Search for the cell housing the specified text and yield its [X, Y] center coordinate. 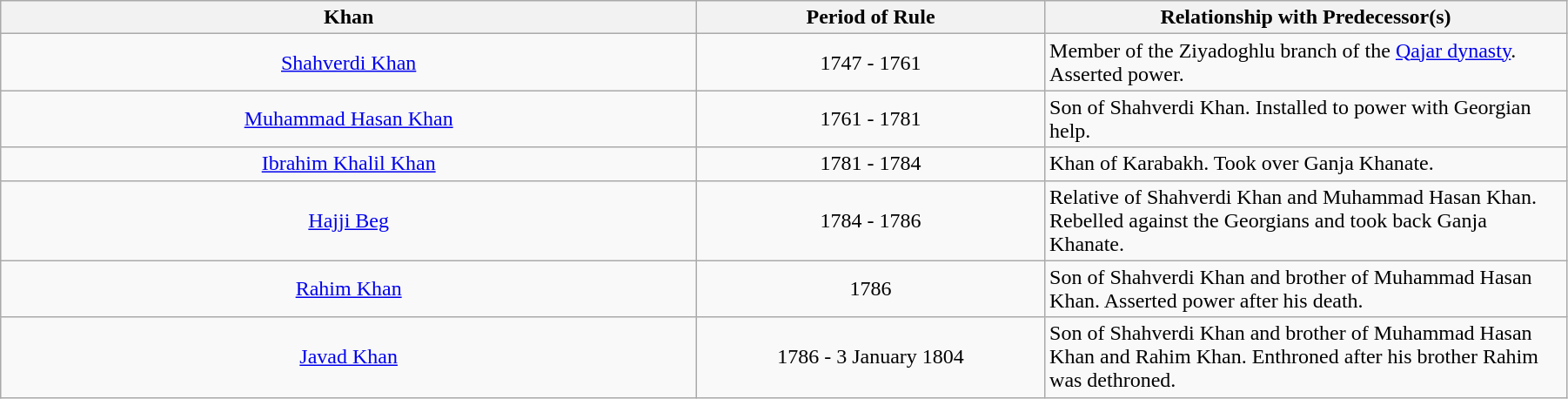
1786 - 3 January 1804 [871, 357]
Khan of Karabakh. Took over Ganja Khanate. [1306, 164]
1786 [871, 289]
1784 - 1786 [871, 220]
1781 - 1784 [871, 164]
Relationship with Predecessor(s) [1306, 17]
Rahim Khan [349, 289]
1747 - 1761 [871, 63]
Son of Shahverdi Khan. Installed to power with Georgian help. [1306, 118]
Khan [349, 17]
Relative of Shahverdi Khan and Muhammad Hasan Khan. Rebelled against the Georgians and took back Ganja Khanate. [1306, 220]
Shahverdi Khan [349, 63]
Member of the Ziyadoghlu branch of the Qajar dynasty. Asserted power. [1306, 63]
Son of Shahverdi Khan and brother of Muhammad Hasan Khan and Rahim Khan. Enthroned after his brother Rahim was dethroned. [1306, 357]
Muhammad Hasan Khan [349, 118]
Javad Khan [349, 357]
1761 - 1781 [871, 118]
Period of Rule [871, 17]
Hajji Beg [349, 220]
Ibrahim Khalil Khan [349, 164]
Son of Shahverdi Khan and brother of Muhammad Hasan Khan. Asserted power after his death. [1306, 289]
